Locate the cell with the specified text and output its (x, y) center coordinate. 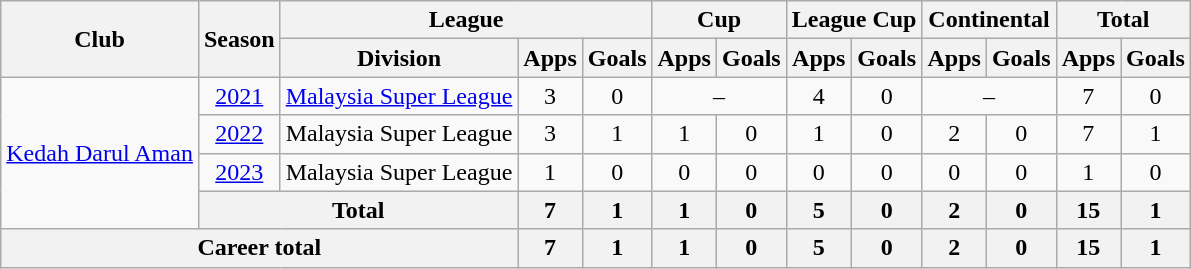
Season (239, 39)
2021 (239, 96)
Continental (989, 20)
4 (818, 96)
Career total (260, 248)
Division (399, 58)
Kedah Darul Aman (100, 153)
League Cup (854, 20)
League (466, 20)
2023 (239, 172)
2022 (239, 134)
Club (100, 39)
Cup (719, 20)
